Return (x, y) of the center of cell containing provided text 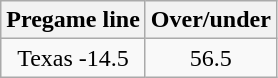
Over/under (210, 20)
Texas -14.5 (74, 58)
Pregame line (74, 20)
56.5 (210, 58)
